Pinpoint the cell where the given text exists, returning its [x, y] midpoint coordinate. 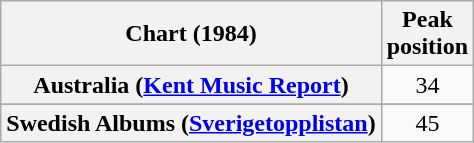
45 [427, 123]
34 [427, 85]
Chart (1984) [191, 34]
Swedish Albums (Sverigetopplistan) [191, 123]
Australia (Kent Music Report) [191, 85]
Peakposition [427, 34]
